For the text-containing cell, return its midpoint in (x, y) coordinate format. 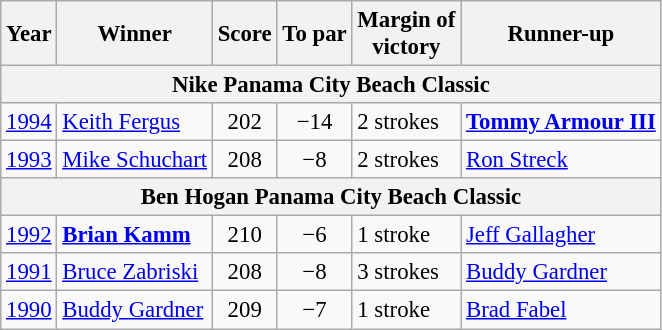
Nike Panama City Beach Classic (331, 85)
Winner (134, 34)
−7 (314, 310)
Ben Hogan Panama City Beach Classic (331, 197)
Ron Streck (561, 160)
Jeff Gallagher (561, 235)
1993 (29, 160)
Margin ofvictory (406, 34)
1991 (29, 273)
Bruce Zabriski (134, 273)
1990 (29, 310)
1994 (29, 122)
Keith Fergus (134, 122)
Mike Schuchart (134, 160)
1992 (29, 235)
Year (29, 34)
Runner-up (561, 34)
Score (244, 34)
209 (244, 310)
Tommy Armour III (561, 122)
202 (244, 122)
Brian Kamm (134, 235)
−6 (314, 235)
To par (314, 34)
210 (244, 235)
Brad Fabel (561, 310)
3 strokes (406, 273)
−14 (314, 122)
